Identify which cell holds the provided text, then report its [x, y] central coordinate. 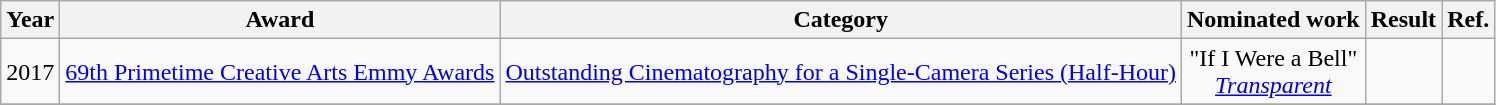
"If I Were a Bell" Transparent [1273, 72]
Ref. [1468, 20]
Outstanding Cinematography for a Single-Camera Series (Half-Hour) [841, 72]
69th Primetime Creative Arts Emmy Awards [280, 72]
Result [1403, 20]
2017 [30, 72]
Nominated work [1273, 20]
Award [280, 20]
Category [841, 20]
Year [30, 20]
